Locate the cell with the specified text and output its [X, Y] center coordinate. 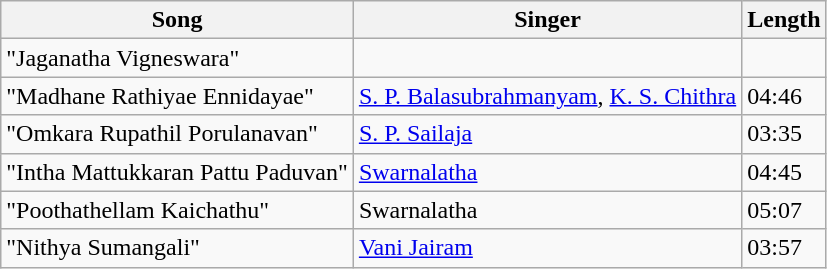
"Madhane Rathiyae Ennidayae" [178, 96]
"Jaganatha Vigneswara" [178, 58]
Singer [547, 20]
"Intha Mattukkaran Pattu Paduvan" [178, 172]
Song [178, 20]
"Poothathellam Kaichathu" [178, 210]
Vani Jairam [547, 248]
04:46 [784, 96]
S. P. Sailaja [547, 134]
03:35 [784, 134]
"Nithya Sumangali" [178, 248]
03:57 [784, 248]
S. P. Balasubrahmanyam, K. S. Chithra [547, 96]
"Omkara Rupathil Porulanavan" [178, 134]
05:07 [784, 210]
Length [784, 20]
04:45 [784, 172]
